Capture the cell that displays the provided text and extract its (x, y) central coordinate. 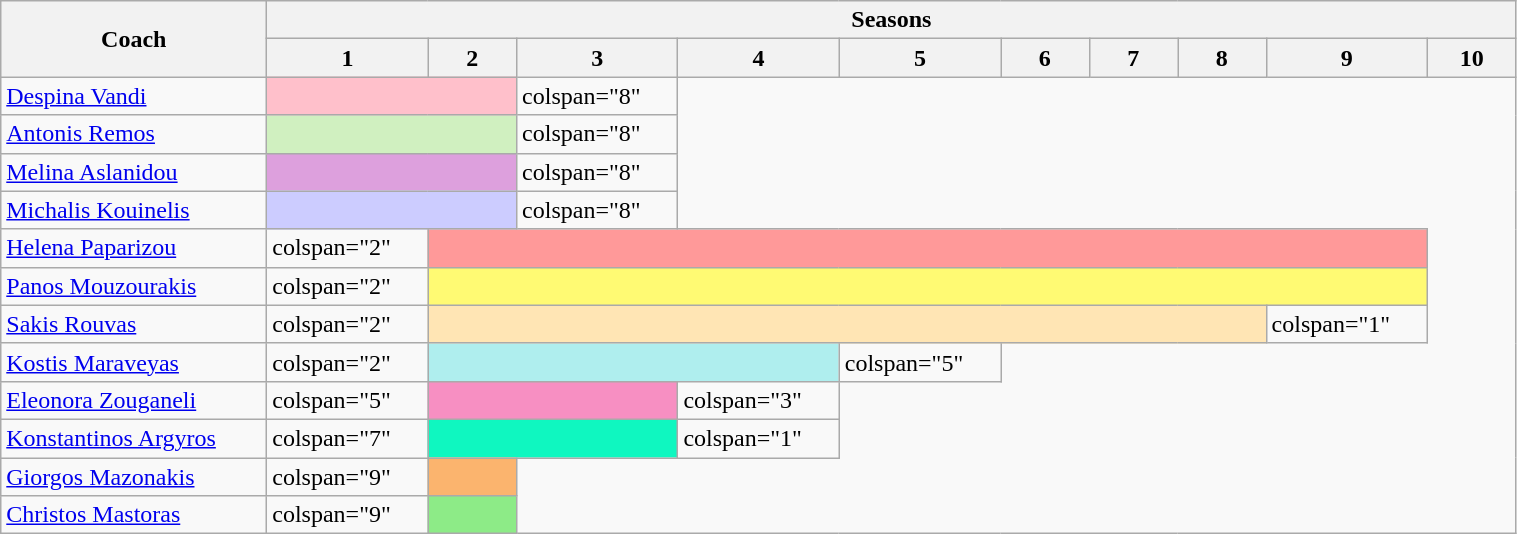
7 (1133, 58)
Seasons (892, 20)
Helena Paparizou (134, 248)
1 (348, 58)
Michalis Kouinelis (134, 210)
Eleonora Zouganeli (134, 400)
2 (472, 58)
Coach (134, 39)
Konstantinos Argyros (134, 438)
6 (1045, 58)
Giorgos Mazonakis (134, 477)
9 (1346, 58)
10 (1472, 58)
Antonis Remos (134, 134)
colspan="7" (348, 438)
3 (598, 58)
Despina Vandi (134, 96)
colspan="3" (758, 400)
Christos Mastoras (134, 515)
Panos Mouzourakis (134, 286)
5 (920, 58)
Kostis Maraveyas (134, 362)
Sakis Rouvas (134, 324)
4 (758, 58)
Melina Aslanidou (134, 172)
8 (1222, 58)
